Output the (X, Y) coordinate of the center of the cell containing the given text.  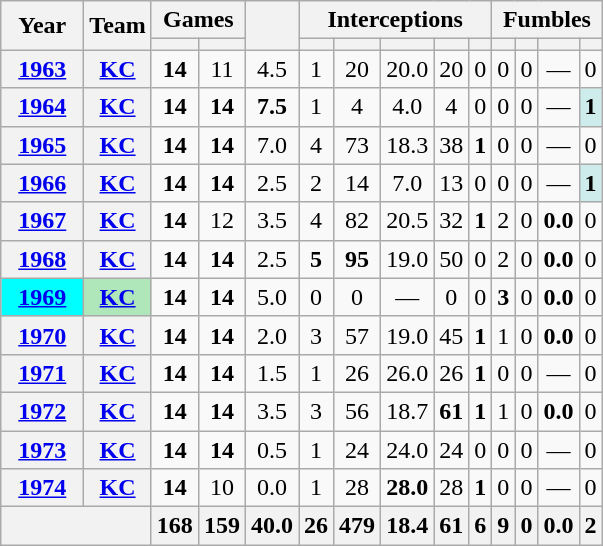
1.5 (272, 373)
12 (222, 221)
32 (452, 221)
38 (452, 145)
18.4 (408, 526)
0.5 (272, 449)
24.0 (408, 449)
168 (174, 526)
18.3 (408, 145)
1967 (42, 221)
1968 (42, 259)
1969 (42, 297)
479 (358, 526)
57 (358, 335)
1972 (42, 411)
10 (222, 488)
4.5 (272, 69)
2.0 (272, 335)
1963 (42, 69)
1974 (42, 488)
11 (222, 69)
1973 (42, 449)
1965 (42, 145)
4.0 (408, 107)
95 (358, 259)
159 (222, 526)
20.5 (408, 221)
56 (358, 411)
20.0 (408, 69)
Fumbles (547, 20)
1970 (42, 335)
5.0 (272, 297)
Interceptions (396, 20)
45 (452, 335)
28.0 (408, 488)
Year (42, 26)
40.0 (272, 526)
Team (118, 26)
Games (198, 20)
1964 (42, 107)
73 (358, 145)
18.7 (408, 411)
9 (504, 526)
82 (358, 221)
5 (316, 259)
1966 (42, 183)
50 (452, 259)
1971 (42, 373)
7.5 (272, 107)
6 (480, 526)
13 (452, 183)
26.0 (408, 373)
